Provide the (X, Y) coordinate of the cell's center where the given text is located.  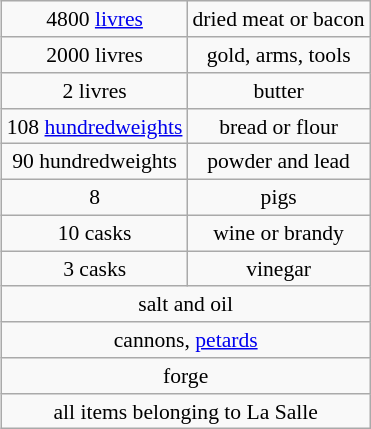
2 livres (95, 91)
2000 livres (95, 55)
all items belonging to La Salle (186, 411)
gold, arms, tools (279, 55)
pigs (279, 197)
cannons, petards (186, 340)
butter (279, 91)
90 hundredweights (95, 162)
8 (95, 197)
dried meat or bacon (279, 19)
vinegar (279, 269)
wine or brandy (279, 233)
10 casks (95, 233)
4800 livres (95, 19)
bread or flour (279, 126)
3 casks (95, 269)
forge (186, 376)
108 hundredweights (95, 126)
salt and oil (186, 304)
powder and lead (279, 162)
